From the cell containing the given text, extract its center point as (X, Y) coordinate. 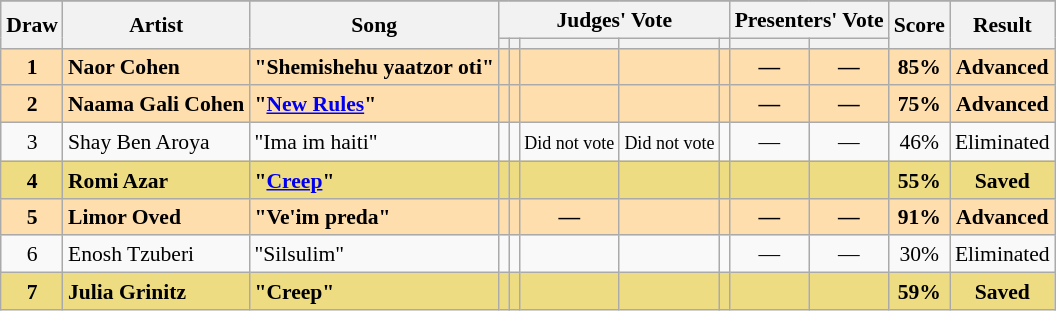
Score (920, 24)
"New Rules" (374, 104)
3 (32, 142)
Artist (156, 24)
7 (32, 292)
59% (920, 292)
Judges' Vote (614, 20)
75% (920, 104)
"Silsulim" (374, 254)
Draw (32, 24)
2 (32, 104)
"Ve'im preda" (374, 216)
Naor Cohen (156, 66)
91% (920, 216)
85% (920, 66)
30% (920, 254)
5 (32, 216)
Result (1002, 24)
Enosh Tzuberi (156, 254)
Julia Grinitz (156, 292)
6 (32, 254)
"Shemishehu yaatzor oti" (374, 66)
46% (920, 142)
55% (920, 180)
Shay Ben Aroya (156, 142)
Song (374, 24)
Naama Gali Cohen (156, 104)
Presenters' Vote (810, 20)
4 (32, 180)
"Ima im haiti" (374, 142)
Romi Azar (156, 180)
Limor Oved (156, 216)
1 (32, 66)
